Identify which cell holds the provided text, then report its (x, y) central coordinate. 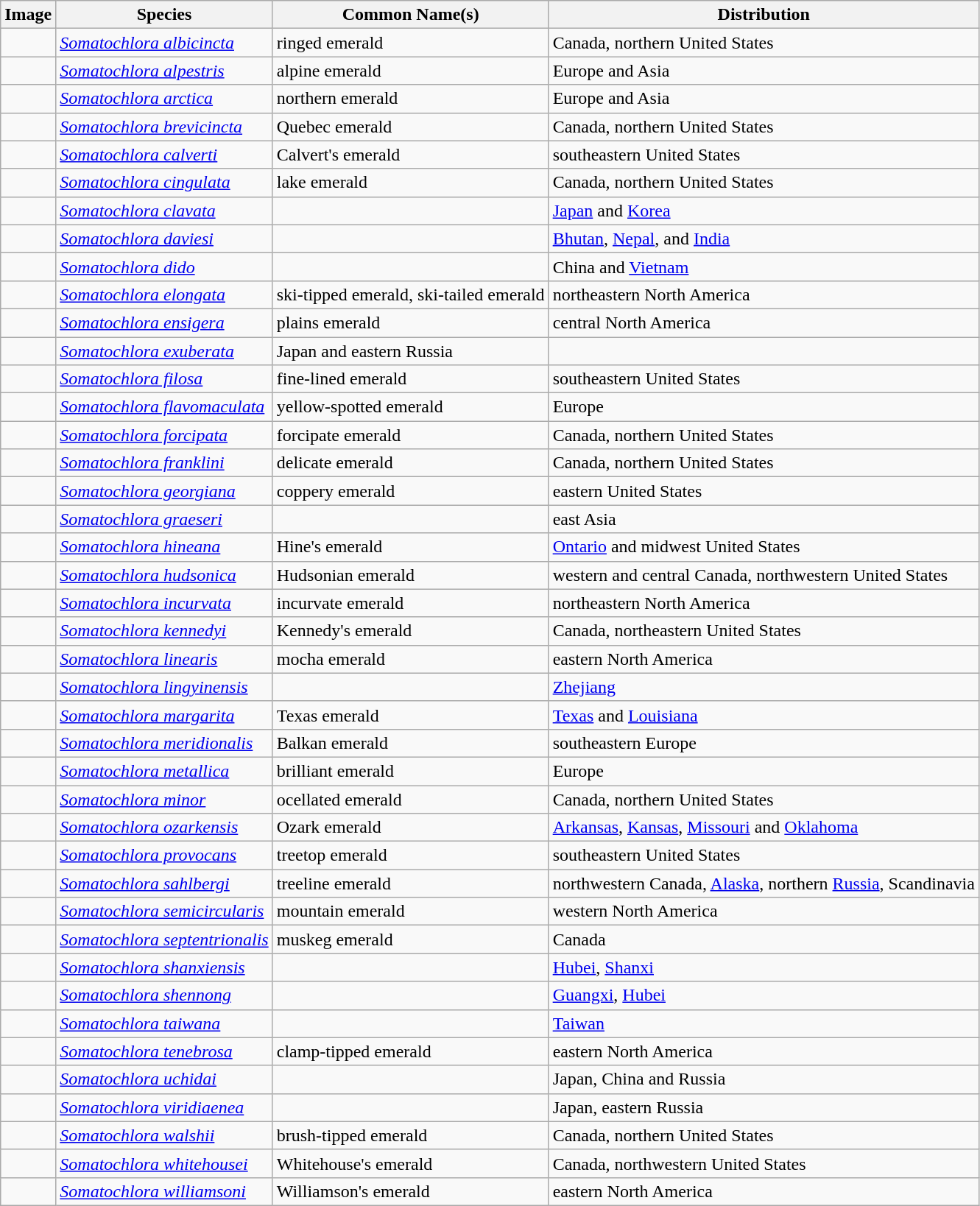
plains emerald (411, 322)
Somatochlora uchidai (164, 1079)
Taiwan (764, 1023)
Somatochlora brevicincta (164, 127)
yellow-spotted emerald (411, 407)
Somatochlora flavomaculata (164, 407)
Somatochlora margarita (164, 715)
northwestern Canada, Alaska, northern Russia, Scandinavia (764, 884)
Arkansas, Kansas, Missouri and Oklahoma (764, 828)
Somatochlora meridionalis (164, 743)
Somatochlora shanxiensis (164, 967)
Texas emerald (411, 715)
treeline emerald (411, 884)
Hudsonian emerald (411, 575)
western and central Canada, northwestern United States (764, 575)
treetop emerald (411, 856)
Kennedy's emerald (411, 631)
Somatochlora georgiana (164, 491)
Zhejiang (764, 687)
Calvert's emerald (411, 155)
alpine emerald (411, 71)
Somatochlora shennong (164, 995)
brilliant emerald (411, 771)
Somatochlora arctica (164, 99)
Somatochlora taiwana (164, 1023)
Williamson's emerald (411, 1191)
Canada, northwestern United States (764, 1163)
Somatochlora williamsoni (164, 1191)
Somatochlora metallica (164, 771)
Japan and Korea (764, 211)
Somatochlora elongata (164, 295)
China and Vietnam (764, 267)
Somatochlora daviesi (164, 239)
Somatochlora septentrionalis (164, 939)
coppery emerald (411, 491)
Quebec emerald (411, 127)
Japan, China and Russia (764, 1079)
Somatochlora franklini (164, 463)
Somatochlora hineana (164, 547)
Somatochlora linearis (164, 659)
Somatochlora albicincta (164, 43)
Somatochlora viridiaenea (164, 1107)
Somatochlora whitehousei (164, 1163)
Somatochlora provocans (164, 856)
Hubei, Shanxi (764, 967)
Somatochlora forcipata (164, 435)
Somatochlora calverti (164, 155)
clamp-tipped emerald (411, 1051)
Ontario and midwest United States (764, 547)
Somatochlora hudsonica (164, 575)
Species (164, 15)
Somatochlora graeseri (164, 519)
Somatochlora minor (164, 799)
Canada, northeastern United States (764, 631)
Somatochlora sahlbergi (164, 884)
Somatochlora incurvata (164, 603)
central North America (764, 322)
Ozark emerald (411, 828)
Somatochlora alpestris (164, 71)
mocha emerald (411, 659)
Somatochlora exuberata (164, 351)
lake emerald (411, 183)
Distribution (764, 15)
ski-tipped emerald, ski-tailed emerald (411, 295)
ringed emerald (411, 43)
Japan and eastern Russia (411, 351)
Somatochlora filosa (164, 379)
Somatochlora cingulata (164, 183)
eastern United States (764, 491)
forcipate emerald (411, 435)
Somatochlora kennedyi (164, 631)
Balkan emerald (411, 743)
Somatochlora clavata (164, 211)
mountain emerald (411, 911)
western North America (764, 911)
brush-tipped emerald (411, 1135)
Image (28, 15)
Texas and Louisiana (764, 715)
Somatochlora ensigera (164, 322)
southeastern Europe (764, 743)
Canada (764, 939)
muskeg emerald (411, 939)
Somatochlora lingyinensis (164, 687)
fine-lined emerald (411, 379)
Somatochlora tenebrosa (164, 1051)
Japan, eastern Russia (764, 1107)
Somatochlora dido (164, 267)
northern emerald (411, 99)
Whitehouse's emerald (411, 1163)
east Asia (764, 519)
Somatochlora walshii (164, 1135)
delicate emerald (411, 463)
Somatochlora ozarkensis (164, 828)
Somatochlora semicircularis (164, 911)
incurvate emerald (411, 603)
ocellated emerald (411, 799)
Common Name(s) (411, 15)
Bhutan, Nepal, and India (764, 239)
Hine's emerald (411, 547)
Guangxi, Hubei (764, 995)
